Identify which cell holds the provided text, then report its (X, Y) central coordinate. 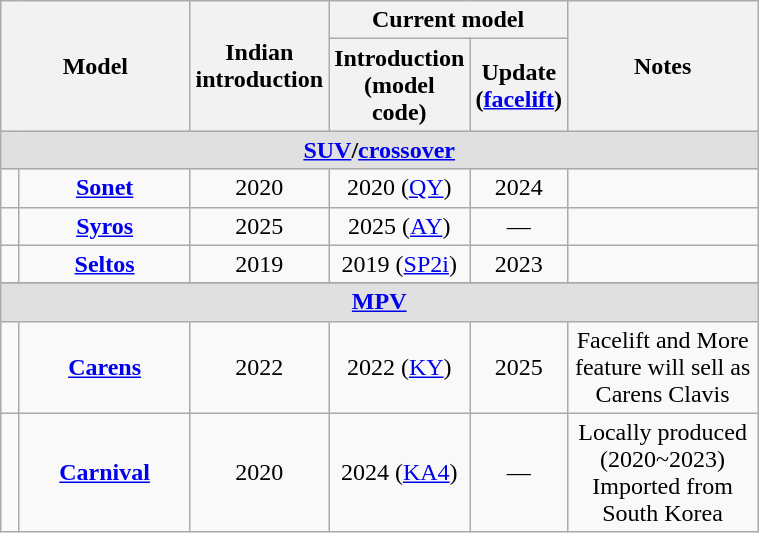
Current model (448, 20)
2024 (519, 188)
Facelift and More feature will sell as Carens Clavis (663, 367)
MPV (380, 302)
Model (96, 66)
Update (facelift) (519, 85)
Carens (104, 367)
Introduction (model code) (400, 85)
2022 (KY) (400, 367)
Notes (663, 66)
2020 (QY) (400, 188)
2024 (KA4) (400, 472)
2019 (SP2i) (400, 264)
Sonet (104, 188)
Locally produced (2020~2023)Imported from South Korea (663, 472)
Indian introduction (260, 66)
2023 (519, 264)
2019 (260, 264)
Seltos (104, 264)
SUV/crossover (380, 150)
Syros (104, 226)
2025 (AY) (400, 226)
2022 (260, 367)
Carnival (104, 472)
